Find where the given text appears and provide that cell's center as [X, Y] coordinate. 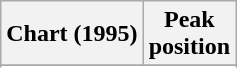
Peakposition [189, 34]
Chart (1995) [72, 34]
